Find where the given text appears and provide that cell's center as (X, Y) coordinate. 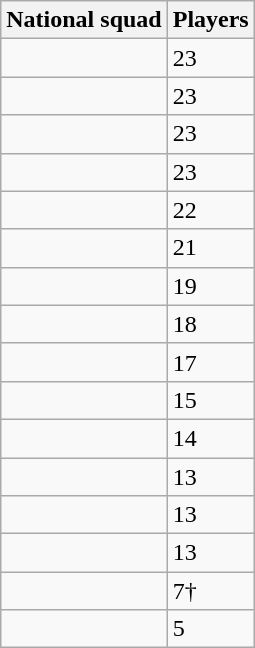
21 (210, 248)
17 (210, 362)
18 (210, 324)
22 (210, 210)
5 (210, 629)
Players (210, 20)
7† (210, 591)
14 (210, 438)
19 (210, 286)
National squad (84, 20)
15 (210, 400)
